Find where the given text appears and provide that cell's center as (X, Y) coordinate. 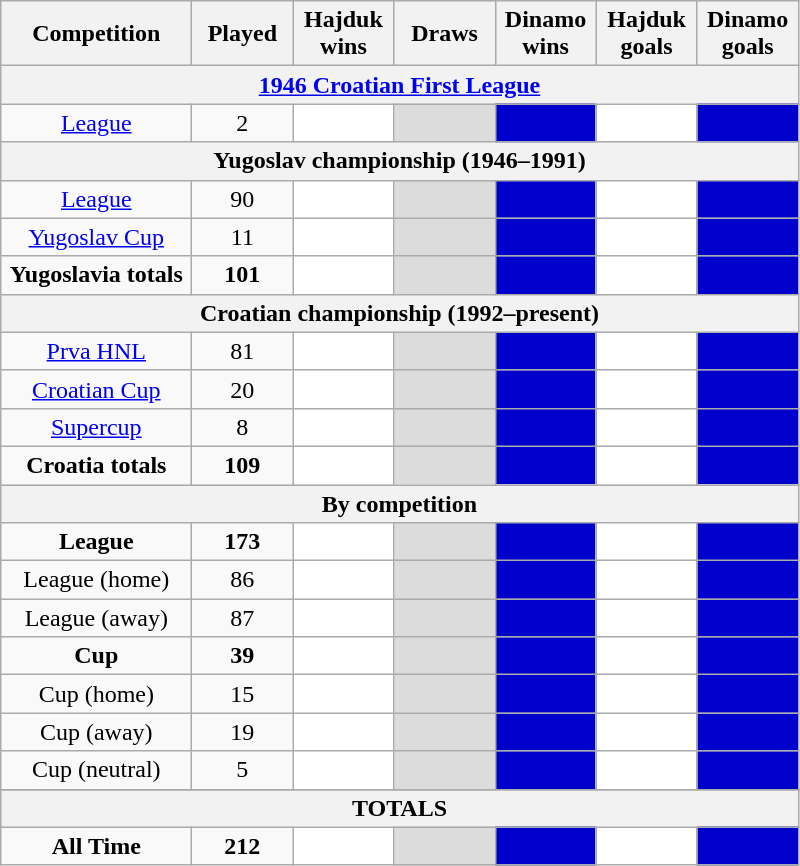
39 (242, 656)
Yugoslavia totals (96, 275)
173 (242, 542)
Dinamo goals (748, 34)
Croatia totals (96, 465)
League (home) (96, 580)
101 (242, 275)
1946 Croatian First League (400, 85)
5 (242, 770)
Cup (home) (96, 694)
Cup (96, 656)
87 (242, 618)
20 (242, 389)
League (away) (96, 618)
Prva HNL (96, 351)
Hajduk wins (344, 34)
19 (242, 732)
All Time (96, 846)
2 (242, 123)
Supercup (96, 427)
81 (242, 351)
Croatian championship (1992–present) (400, 313)
By competition (400, 503)
Yugoslav championship (1946–1991) (400, 161)
Cup (away) (96, 732)
Played (242, 34)
Croatian Cup (96, 389)
Cup (neutral) (96, 770)
Hajduk goals (646, 34)
90 (242, 199)
Competition (96, 34)
Yugoslav Cup (96, 237)
11 (242, 237)
8 (242, 427)
109 (242, 465)
TOTALS (400, 808)
86 (242, 580)
212 (242, 846)
15 (242, 694)
Dinamo wins (546, 34)
Draws (444, 34)
